Extract the (X, Y) coordinate from the center of the cell holding the provided text.  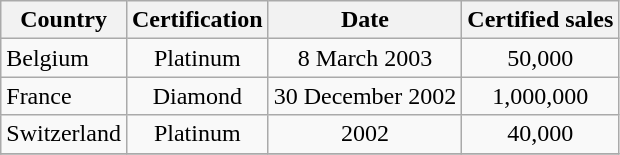
2002 (365, 134)
50,000 (540, 58)
Switzerland (64, 134)
France (64, 96)
Date (365, 20)
Belgium (64, 58)
Certification (197, 20)
Certified sales (540, 20)
Country (64, 20)
30 December 2002 (365, 96)
1,000,000 (540, 96)
8 March 2003 (365, 58)
40,000 (540, 134)
Diamond (197, 96)
